Find where the given text appears and provide that cell's center as [X, Y] coordinate. 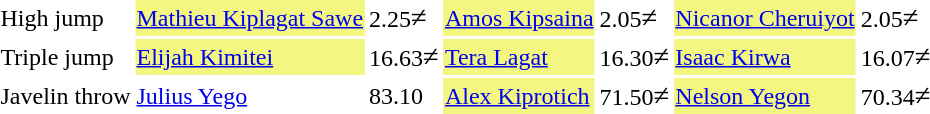
16.30≠ [634, 57]
Tera Lagat [519, 57]
Nelson Yegon [765, 96]
2.25≠ [404, 18]
Mathieu Kiplagat Sawe [250, 18]
Isaac Kirwa [765, 57]
83.10 [404, 96]
Julius Yego [250, 96]
Alex Kiprotich [519, 96]
Nicanor Cheruiyot [765, 18]
Amos Kipsaina [519, 18]
71.50≠ [634, 96]
Elijah Kimitei [250, 57]
2.05≠ [634, 18]
16.63≠ [404, 57]
